Provide the [X, Y] coordinate of the cell's center where the given text is located.  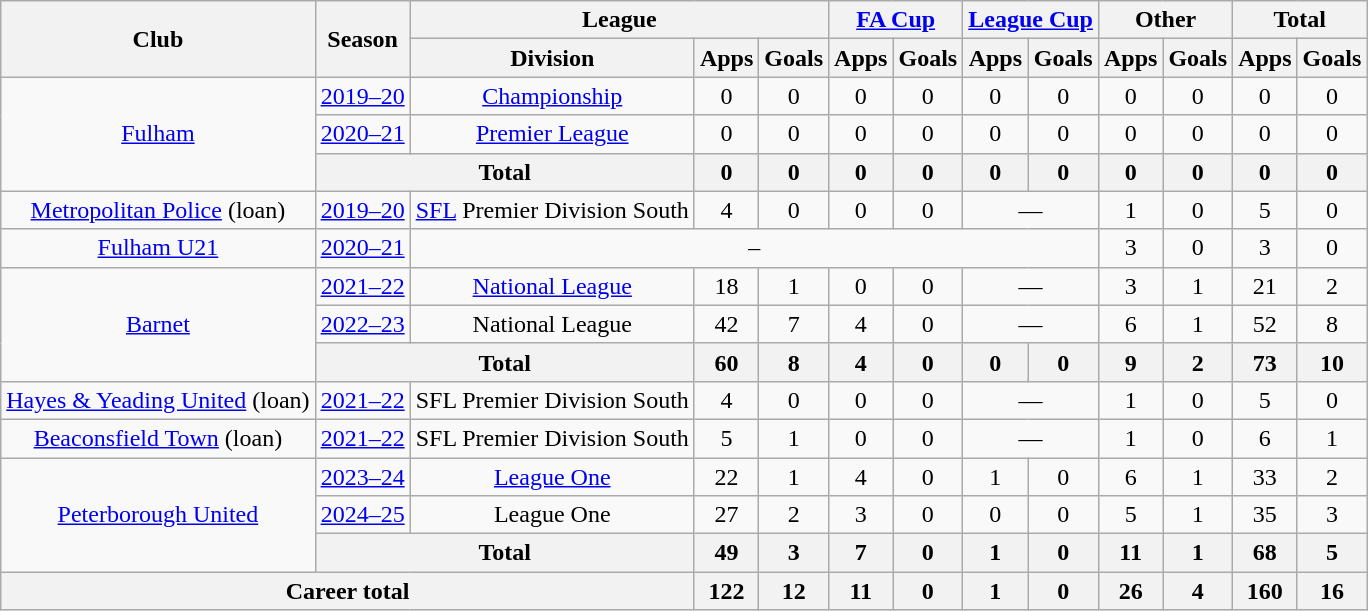
Fulham U21 [158, 248]
Season [362, 39]
22 [726, 477]
2024–25 [362, 515]
122 [726, 591]
26 [1130, 591]
Club [158, 39]
10 [1332, 362]
12 [794, 591]
Championship [552, 96]
18 [726, 286]
16 [1332, 591]
35 [1265, 515]
Fulham [158, 134]
Other [1165, 20]
Peterborough United [158, 515]
Beaconsfield Town (loan) [158, 438]
Career total [348, 591]
Metropolitan Police (loan) [158, 210]
Barnet [158, 324]
Premier League [552, 134]
League [619, 20]
FA Cup [896, 20]
73 [1265, 362]
Hayes & Yeading United (loan) [158, 400]
27 [726, 515]
– [754, 248]
68 [1265, 553]
Division [552, 58]
21 [1265, 286]
49 [726, 553]
League Cup [1031, 20]
9 [1130, 362]
2022–23 [362, 324]
160 [1265, 591]
33 [1265, 477]
42 [726, 324]
52 [1265, 324]
2023–24 [362, 477]
60 [726, 362]
